Output the [x, y] coordinate of the center of the cell containing the given text.  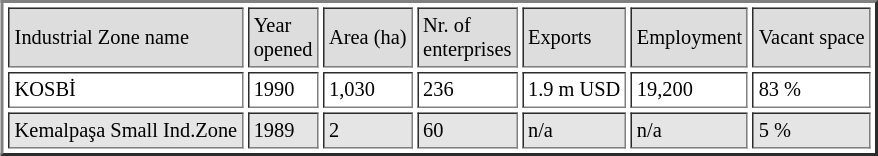
Vacant space [812, 38]
5 % [812, 130]
Nr. of enterprises [467, 38]
1989 [284, 130]
19,200 [690, 90]
Area (ha) [368, 38]
1.9 m USD [574, 90]
236 [467, 90]
KOSBİ [126, 90]
Exports [574, 38]
Industrial Zone name [126, 38]
60 [467, 130]
83 % [812, 90]
1,030 [368, 90]
Year opened [284, 38]
Kemalpaşa Small Ind.Zone [126, 130]
1990 [284, 90]
2 [368, 130]
Employment [690, 38]
